Extract the (X, Y) coordinate from the center of the cell holding the provided text.  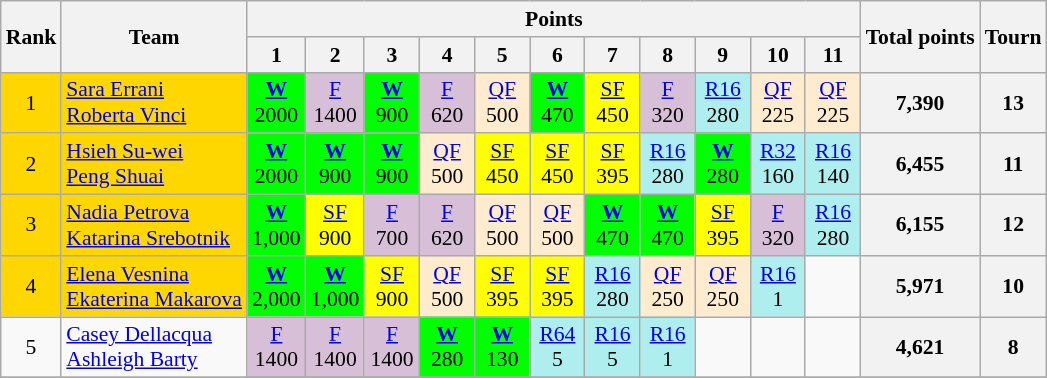
7,390 (920, 102)
R32160 (778, 164)
Nadia Petrova Katarina Srebotnik (154, 226)
Sara Errani Roberta Vinci (154, 102)
Hsieh Su-wei Peng Shuai (154, 164)
6,455 (920, 164)
W130 (502, 348)
W2,000 (276, 286)
Tourn (1014, 36)
13 (1014, 102)
F700 (392, 226)
Rank (32, 36)
Elena Vesnina Ekaterina Makarova (154, 286)
12 (1014, 226)
Points (554, 19)
9 (722, 55)
5,971 (920, 286)
Team (154, 36)
R645 (558, 348)
R165 (612, 348)
6,155 (920, 226)
4,621 (920, 348)
Casey Dellacqua Ashleigh Barty (154, 348)
7 (612, 55)
R16140 (832, 164)
6 (558, 55)
Total points (920, 36)
